Scan for the cell matching the given text and deliver its [x, y] coordinate at center. 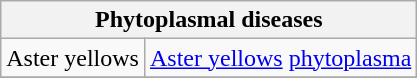
Aster yellows phytoplasma [280, 58]
Phytoplasmal diseases [209, 20]
Aster yellows [73, 58]
